Capture the cell that displays the provided text and extract its [X, Y] central coordinate. 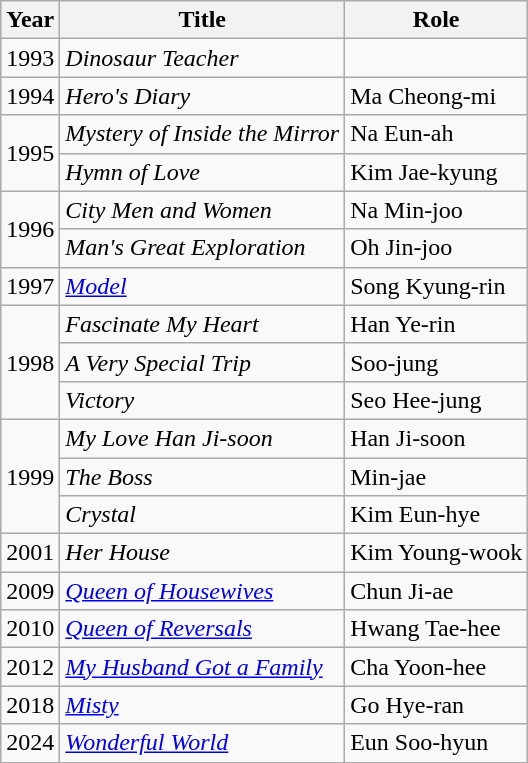
2010 [30, 629]
A Very Special Trip [202, 362]
Dinosaur Teacher [202, 58]
2018 [30, 705]
My Love Han Ji-soon [202, 438]
Soo-jung [436, 362]
Hwang Tae-hee [436, 629]
Oh Jin-joo [436, 248]
Han Ji-soon [436, 438]
Title [202, 20]
Han Ye-rin [436, 324]
Model [202, 286]
Man's Great Exploration [202, 248]
Na Min-joo [436, 210]
Hymn of Love [202, 172]
Fascinate My Heart [202, 324]
Misty [202, 705]
2012 [30, 667]
Queen of Housewives [202, 591]
2009 [30, 591]
Mystery of Inside the Mirror [202, 134]
Chun Ji-ae [436, 591]
Hero's Diary [202, 96]
1998 [30, 362]
Her House [202, 553]
Kim Eun-hye [436, 515]
Eun Soo-hyun [436, 743]
Victory [202, 400]
City Men and Women [202, 210]
The Boss [202, 477]
1993 [30, 58]
Na Eun-ah [436, 134]
Year [30, 20]
2001 [30, 553]
Queen of Reversals [202, 629]
Kim Young-wook [436, 553]
Role [436, 20]
My Husband Got a Family [202, 667]
Song Kyung-rin [436, 286]
Ma Cheong-mi [436, 96]
Kim Jae-kyung [436, 172]
1997 [30, 286]
1999 [30, 476]
Cha Yoon-hee [436, 667]
Wonderful World [202, 743]
Crystal [202, 515]
Min-jae [436, 477]
1996 [30, 229]
Go Hye-ran [436, 705]
Seo Hee-jung [436, 400]
2024 [30, 743]
1994 [30, 96]
1995 [30, 153]
